Return the [X, Y] coordinate for the center point of the cell that contains the specified text.  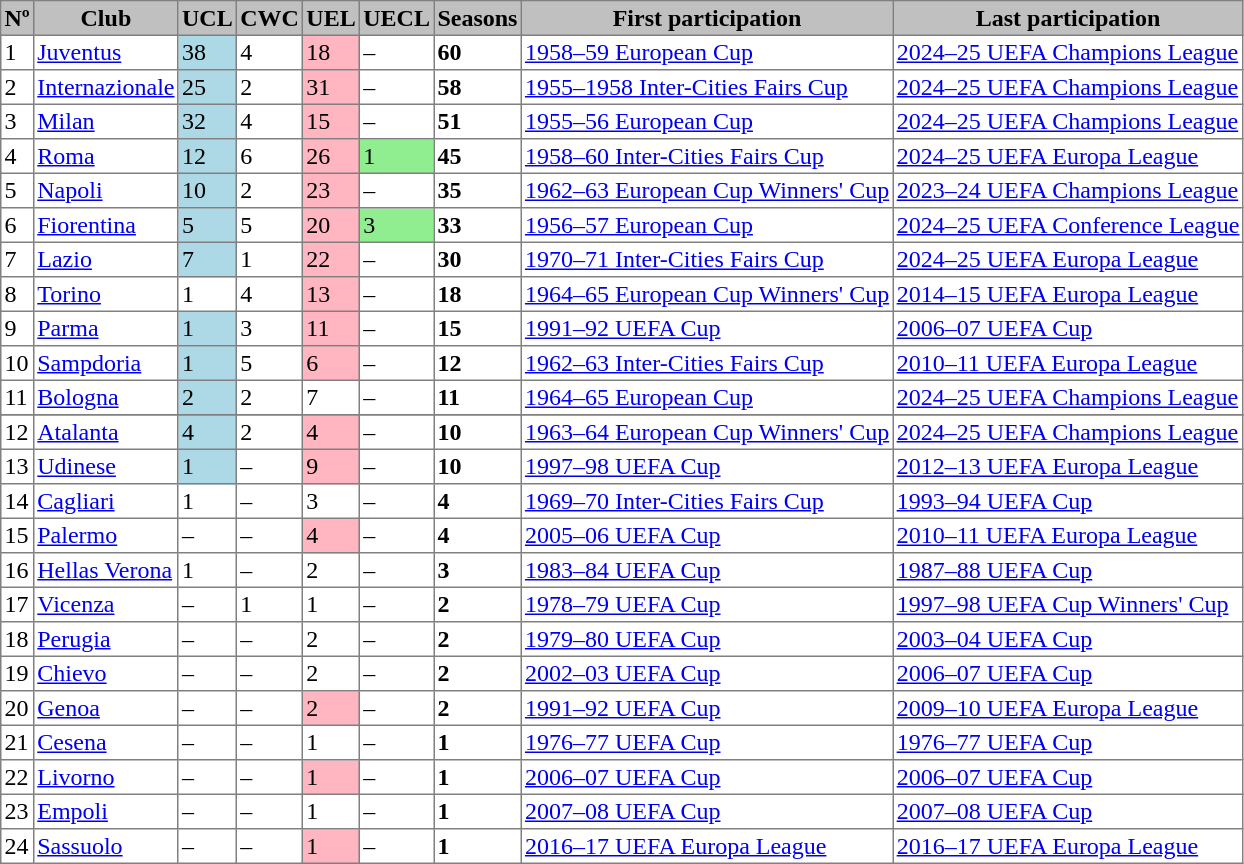
2003–04 UEFA Cup [1068, 639]
Napoli [106, 190]
Last participation [1068, 18]
1997–98 UEFA Cup Winners' Cup [1068, 604]
1962–63 Inter-Cities Fairs Cup [707, 363]
Torino [106, 294]
Roma [106, 156]
2002–03 UEFA Cup [707, 673]
Milan [106, 121]
30 [478, 259]
1964–65 European Cup Winners' Cup [707, 294]
33 [478, 225]
24 [18, 846]
Juventus [106, 52]
1970–71 Inter-Cities Fairs Cup [707, 259]
8 [18, 294]
21 [18, 742]
Club [106, 18]
CWC [269, 18]
2024–25 UEFA Conference League [1068, 225]
1958–59 European Cup [707, 52]
2005–06 UEFA Cup [707, 535]
26 [332, 156]
Vicenza [106, 604]
1997–98 UEFA Cup [707, 466]
Lazio [106, 259]
1964–65 European Cup [707, 397]
1958–60 Inter-Cities Fairs Cup [707, 156]
1956–57 European Cup [707, 225]
1955–1958 Inter-Cities Fairs Cup [707, 87]
1978–79 UEFA Cup [707, 604]
45 [478, 156]
35 [478, 190]
1955–56 European Cup [707, 121]
Livorno [106, 777]
51 [478, 121]
1983–84 UEFA Cup [707, 570]
Sampdoria [106, 363]
Cagliari [106, 501]
31 [332, 87]
UCL [207, 18]
2009–10 UEFA Europa League [1068, 708]
Palermo [106, 535]
1962–63 European Cup Winners' Cup [707, 190]
60 [478, 52]
1969–70 Inter-Cities Fairs Cup [707, 501]
Genoa [106, 708]
16 [18, 570]
2014–15 UEFA Europa League [1068, 294]
Atalanta [106, 432]
2023–24 UEFA Champions League [1068, 190]
32 [207, 121]
Hellas Verona [106, 570]
17 [18, 604]
25 [207, 87]
Bologna [106, 397]
58 [478, 87]
Seasons [478, 18]
UEL [332, 18]
Nº [18, 18]
Perugia [106, 639]
38 [207, 52]
Fiorentina [106, 225]
1987–88 UEFA Cup [1068, 570]
2012–13 UEFA Europa League [1068, 466]
Udinese [106, 466]
Parma [106, 328]
First participation [707, 18]
1993–94 UEFA Cup [1068, 501]
Internazionale [106, 87]
1979–80 UEFA Cup [707, 639]
UECL [396, 18]
19 [18, 673]
Chievo [106, 673]
Cesena [106, 742]
1963–64 European Cup Winners' Cup [707, 432]
Empoli [106, 811]
14 [18, 501]
Sassuolo [106, 846]
